For the text-containing cell, return its midpoint in (x, y) coordinate format. 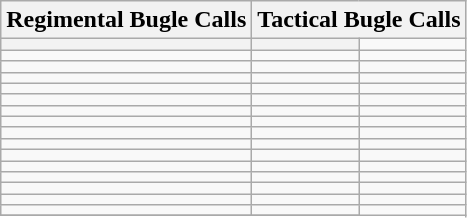
Tactical Bugle Calls (359, 20)
Regimental Bugle Calls (126, 20)
